Pinpoint the cell where the given text exists, returning its [x, y] midpoint coordinate. 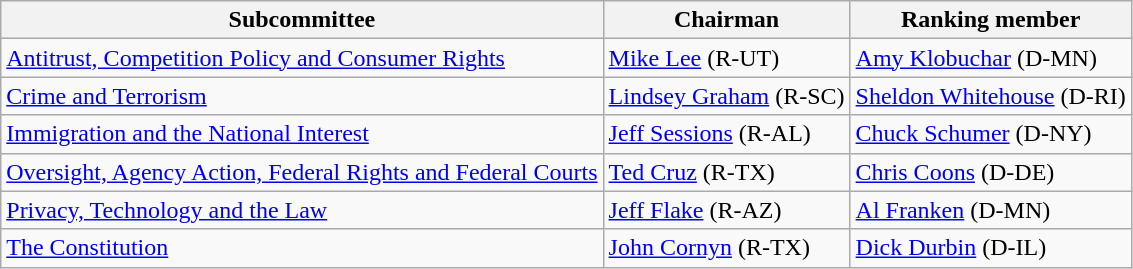
Chuck Schumer (D-NY) [990, 134]
Immigration and the National Interest [302, 134]
Al Franken (D-MN) [990, 210]
Crime and Terrorism [302, 96]
Ranking member [990, 20]
Privacy, Technology and the Law [302, 210]
John Cornyn (R-TX) [726, 248]
Dick Durbin (D-IL) [990, 248]
The Constitution [302, 248]
Chairman [726, 20]
Jeff Sessions (R-AL) [726, 134]
Oversight, Agency Action, Federal Rights and Federal Courts [302, 172]
Amy Klobuchar (D-MN) [990, 58]
Subcommittee [302, 20]
Sheldon Whitehouse (D-RI) [990, 96]
Jeff Flake (R-AZ) [726, 210]
Mike Lee (R-UT) [726, 58]
Ted Cruz (R-TX) [726, 172]
Lindsey Graham (R-SC) [726, 96]
Antitrust, Competition Policy and Consumer Rights [302, 58]
Chris Coons (D-DE) [990, 172]
